Detect which cell encompasses the target text, then output its [X, Y] center coordinate. 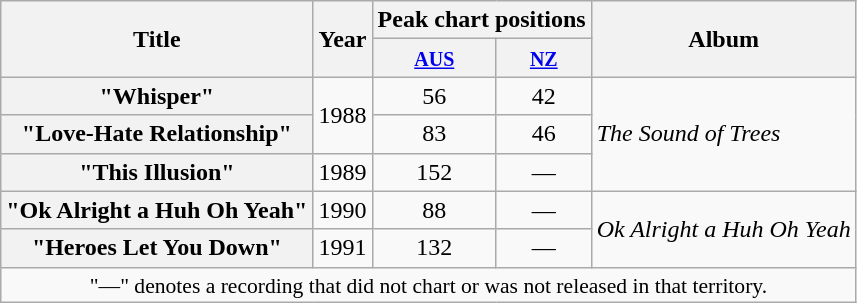
1990 [342, 210]
Year [342, 39]
1988 [342, 115]
42 [544, 96]
152 [434, 172]
"—" denotes a recording that did not chart or was not released in that territory. [428, 285]
Album [724, 39]
The Sound of Trees [724, 134]
1991 [342, 248]
Ok Alright a Huh Oh Yeah [724, 229]
88 [434, 210]
132 [434, 248]
56 [434, 96]
"Whisper" [157, 96]
Peak chart positions [482, 20]
"Heroes Let You Down" [157, 248]
AUS [434, 58]
1989 [342, 172]
NZ [544, 58]
46 [544, 134]
"Love-Hate Relationship" [157, 134]
83 [434, 134]
"This Illusion" [157, 172]
Title [157, 39]
"Ok Alright a Huh Oh Yeah" [157, 210]
